Scan for the cell matching the given text and deliver its (x, y) coordinate at center. 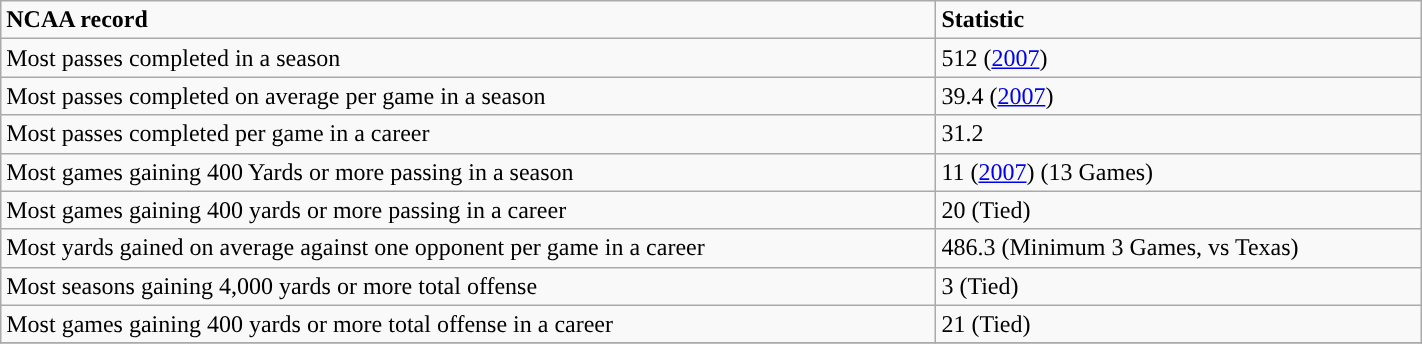
486.3 (Minimum 3 Games, vs Texas) (1178, 248)
31.2 (1178, 134)
Most passes completed on average per game in a season (468, 96)
Most passes completed per game in a career (468, 134)
NCAA record (468, 20)
Most games gaining 400 yards or more total offense in a career (468, 324)
21 (Tied) (1178, 324)
Most seasons gaining 4,000 yards or more total offense (468, 286)
Most passes completed in a season (468, 58)
Most games gaining 400 yards or more passing in a career (468, 210)
Most yards gained on average against one opponent per game in a career (468, 248)
512 (2007) (1178, 58)
Most games gaining 400 Yards or more passing in a season (468, 172)
39.4 (2007) (1178, 96)
11 (2007) (13 Games) (1178, 172)
20 (Tied) (1178, 210)
Statistic (1178, 20)
3 (Tied) (1178, 286)
